Scan for the cell matching the given text and deliver its [x, y] coordinate at center. 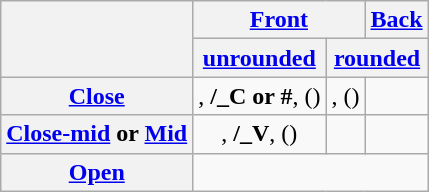
Back [396, 20]
rounded [377, 58]
, /_V, () [260, 134]
Front [279, 20]
, /_C or #, () [260, 96]
Close-mid or Mid [97, 134]
, () [346, 96]
Close [97, 96]
unrounded [260, 58]
Open [97, 172]
